Search for the cell housing the specified text and yield its [x, y] center coordinate. 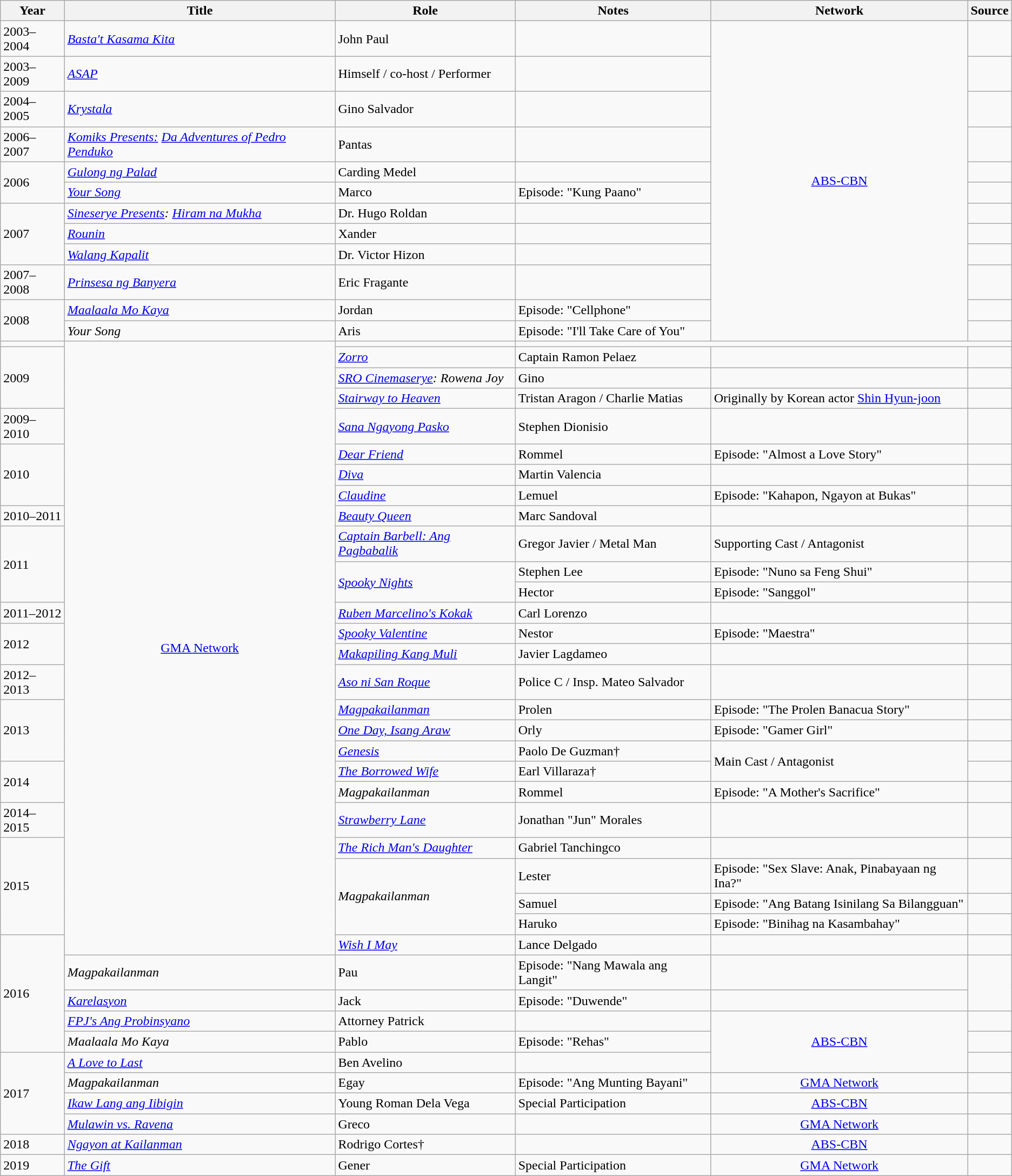
Episode: "Binihag na Kasambahay" [839, 924]
Episode: "Sex Slave: Anak, Pinabayaan ng Ina?" [839, 876]
Young Roman Dela Vega [425, 1104]
Network [839, 11]
Claudine [425, 495]
Gulong ng Palad [200, 172]
2015 [32, 886]
2017 [32, 1093]
Jordan [425, 310]
Originally by Korean actor Shin Hyun-joon [839, 398]
Gino [613, 378]
Sana Ngayong Pasko [425, 426]
Episode: "Ang Batang Isinilang Sa Bilangguan" [839, 903]
Role [425, 11]
Pantas [425, 144]
Carl Lorenzo [613, 613]
Main Cast / Antagonist [839, 761]
One Day, Isang Araw [425, 730]
2018 [32, 1145]
FPJ's Ang Probinsyano [200, 1021]
2016 [32, 993]
John Paul [425, 39]
Pau [425, 972]
2011 [32, 564]
Paolo De Guzman† [613, 751]
Karelasyon [200, 1000]
Captain Ramon Pelaez [613, 357]
Source [989, 11]
Episode: "A Mother's Sacrifice" [839, 792]
Mulawin vs. Ravena [200, 1124]
Gener [425, 1165]
Egay [425, 1083]
The Rich Man's Daughter [425, 848]
Ikaw Lang ang Iibigin [200, 1104]
Episode: "Duwende" [613, 1000]
Notes [613, 11]
2007–2008 [32, 282]
Stairway to Heaven [425, 398]
Episode: "Gamer Girl" [839, 730]
2009–2010 [32, 426]
Samuel [613, 903]
Wish I May [425, 945]
Lester [613, 876]
Rounin [200, 234]
Dr. Hugo Roldan [425, 213]
2010–2011 [32, 516]
Dear Friend [425, 454]
2014 [32, 782]
Lemuel [613, 495]
Episode: "Nuno sa Feng Shui" [839, 572]
Rodrigo Cortes† [425, 1145]
Spooky Valentine [425, 633]
Episode: "I'll Take Care of You" [613, 330]
The Borrowed Wife [425, 772]
Title [200, 11]
Walang Kapalit [200, 254]
2019 [32, 1165]
2012 [32, 643]
Stephen Dionisio [613, 426]
SRO Cinemaserye: Rowena Joy [425, 378]
Episode: "Kahapon, Ngayon at Bukas" [839, 495]
Ngayon at Kailanman [200, 1145]
2010 [32, 475]
Martin Valencia [613, 475]
Dr. Victor Hizon [425, 254]
2004–2005 [32, 109]
2013 [32, 730]
Episode: "Sanggol" [839, 592]
Krystala [200, 109]
2003–2004 [32, 39]
Makapiling Kang Muli [425, 654]
Greco [425, 1124]
The Gift [200, 1165]
Police C / Insp. Mateo Salvador [613, 681]
Episode: "Ang Munting Bayani" [613, 1083]
Komiks Presents: Da Adventures of Pedro Penduko [200, 144]
Eric Fragante [425, 282]
Aris [425, 330]
Basta't Kasama Kita [200, 39]
Strawberry Lane [425, 820]
2011–2012 [32, 613]
Supporting Cast / Antagonist [839, 544]
Earl Villaraza† [613, 772]
2008 [32, 320]
Episode: "Maestra" [839, 633]
ASAP [200, 74]
2007 [32, 234]
Carding Medel [425, 172]
Nestor [613, 633]
Marc Sandoval [613, 516]
Gabriel Tanchingco [613, 848]
Sineserye Presents: Hiram na Mukha [200, 213]
Himself / co-host / Performer [425, 74]
Diva [425, 475]
Lance Delgado [613, 945]
Ben Avelino [425, 1062]
Prolen [613, 710]
Year [32, 11]
Orly [613, 730]
Prinsesa ng Banyera [200, 282]
Ruben Marcelino's Kokak [425, 613]
Xander [425, 234]
Spooky Nights [425, 582]
2012–2013 [32, 681]
2009 [32, 378]
Tristan Aragon / Charlie Matias [613, 398]
Javier Lagdameo [613, 654]
2006–2007 [32, 144]
Beauty Queen [425, 516]
Jonathan "Jun" Morales [613, 820]
Episode: "Kung Paano" [613, 192]
Episode: "Cellphone" [613, 310]
Episode: "Rehas" [613, 1041]
Hector [613, 592]
Captain Barbell: Ang Pagbabalik [425, 544]
Gregor Javier / Metal Man [613, 544]
Zorro [425, 357]
Marco [425, 192]
Episode: "The Prolen Banacua Story" [839, 710]
Episode: "Nang Mawala ang Langit" [613, 972]
2014–2015 [32, 820]
2003–2009 [32, 74]
Jack [425, 1000]
Genesis [425, 751]
Pablo [425, 1041]
Stephen Lee [613, 572]
Haruko [613, 924]
A Love to Last [200, 1062]
2006 [32, 182]
Gino Salvador [425, 109]
Aso ni San Roque [425, 681]
Attorney Patrick [425, 1021]
Episode: "Almost a Love Story" [839, 454]
